Return (x, y) of the center of cell containing provided text 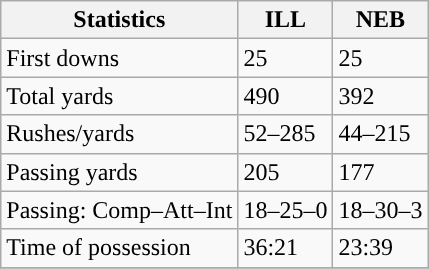
177 (380, 172)
18–30–3 (380, 210)
Total yards (120, 96)
Passing: Comp–Att–Int (120, 210)
Statistics (120, 20)
NEB (380, 20)
36:21 (286, 248)
First downs (120, 58)
Passing yards (120, 172)
490 (286, 96)
392 (380, 96)
Rushes/yards (120, 134)
ILL (286, 20)
Time of possession (120, 248)
44–215 (380, 134)
23:39 (380, 248)
52–285 (286, 134)
18–25–0 (286, 210)
205 (286, 172)
